For the text-containing cell, return its midpoint in (x, y) coordinate format. 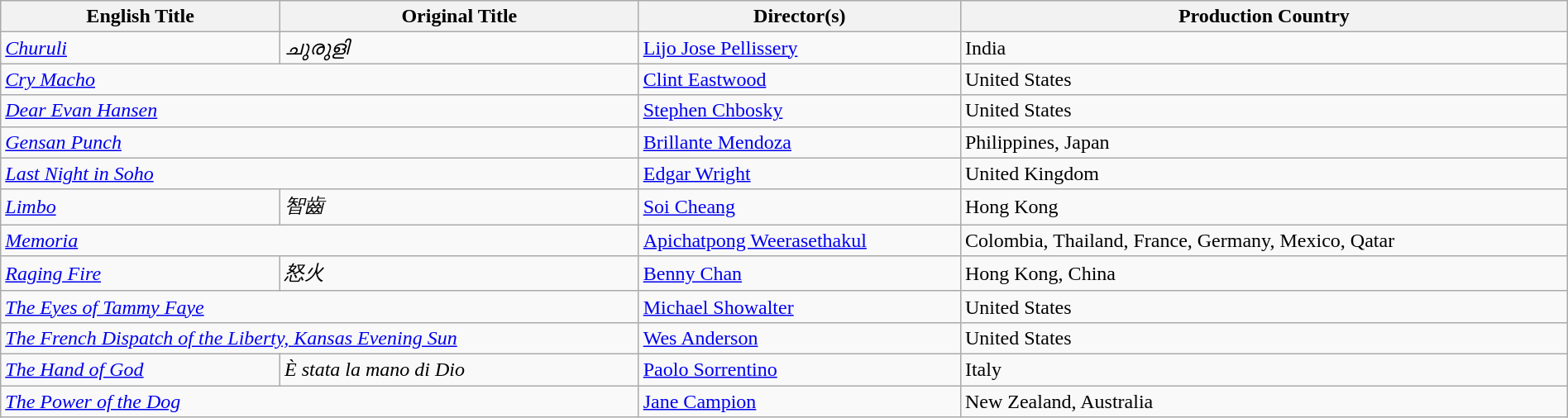
Stephen Chbosky (799, 111)
Colombia, Thailand, France, Germany, Mexico, Qatar (1264, 240)
Lijo Jose Pellissery (799, 48)
Michael Showalter (799, 306)
India (1264, 48)
Hong Kong (1264, 207)
Jane Campion (799, 401)
Production Country (1264, 17)
ചുരുളി (459, 48)
Churuli (141, 48)
Cry Macho (319, 79)
Hong Kong, China (1264, 274)
Benny Chan (799, 274)
Soi Cheang (799, 207)
Apichatpong Weerasethakul (799, 240)
Paolo Sorrentino (799, 369)
United Kingdom (1264, 173)
Wes Anderson (799, 338)
Gensan Punch (319, 142)
The Eyes of Tammy Faye (319, 306)
Dear Evan Hansen (319, 111)
Original Title (459, 17)
The Power of the Dog (319, 401)
The Hand of God (141, 369)
Clint Eastwood (799, 79)
Edgar Wright (799, 173)
Last Night in Soho (319, 173)
Philippines, Japan (1264, 142)
智齒 (459, 207)
Limbo (141, 207)
怒火 (459, 274)
Director(s) (799, 17)
Brillante Mendoza (799, 142)
English Title (141, 17)
È stata la mano di Dio (459, 369)
Raging Fire (141, 274)
The French Dispatch of the Liberty, Kansas Evening Sun (319, 338)
Italy (1264, 369)
New Zealand, Australia (1264, 401)
Memoria (319, 240)
